Pinpoint the cell where the given text exists, returning its [x, y] midpoint coordinate. 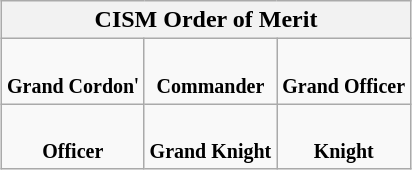
Grand Officer [344, 72]
Grand Cordon' [72, 72]
Officer [72, 136]
Commander [210, 72]
CISM Order of Merit [206, 20]
Knight [344, 136]
Grand Knight [210, 136]
